Detect which cell encompasses the target text, then output its [x, y] center coordinate. 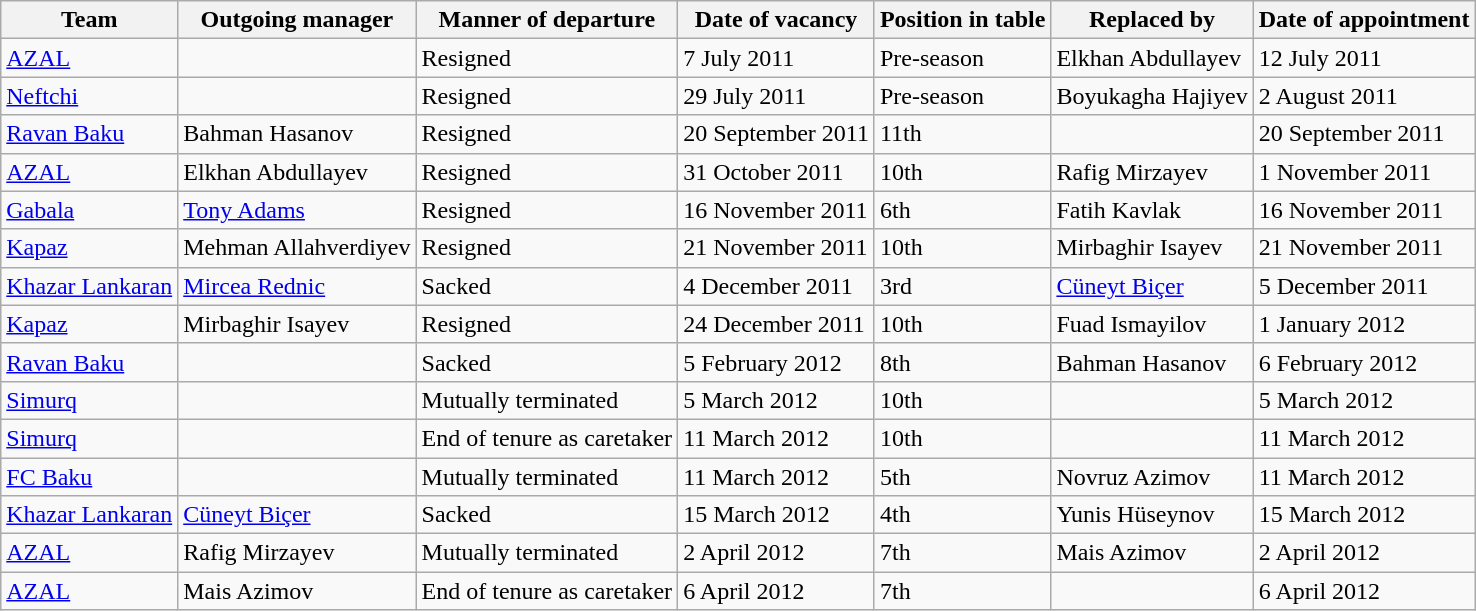
6 February 2012 [1364, 362]
31 October 2011 [776, 172]
4th [962, 515]
Tony Adams [297, 210]
Fuad Ismayilov [1152, 324]
Replaced by [1152, 20]
6th [962, 210]
8th [962, 362]
5 February 2012 [776, 362]
Mircea Rednic [297, 286]
3rd [962, 286]
FC Baku [90, 477]
11th [962, 134]
5 December 2011 [1364, 286]
Date of appointment [1364, 20]
2 August 2011 [1364, 96]
Yunis Hüseynov [1152, 515]
Neftchi [90, 96]
7 July 2011 [776, 58]
12 July 2011 [1364, 58]
Date of vacancy [776, 20]
Team [90, 20]
4 December 2011 [776, 286]
Mehman Allahverdiyev [297, 248]
Position in table [962, 20]
5th [962, 477]
Boyukagha Hajiyev [1152, 96]
24 December 2011 [776, 324]
1 November 2011 [1364, 172]
Manner of departure [547, 20]
Fatih Kavlak [1152, 210]
29 July 2011 [776, 96]
1 January 2012 [1364, 324]
Novruz Azimov [1152, 477]
Gabala [90, 210]
Outgoing manager [297, 20]
